Scan for the cell matching the given text and deliver its (X, Y) coordinate at center. 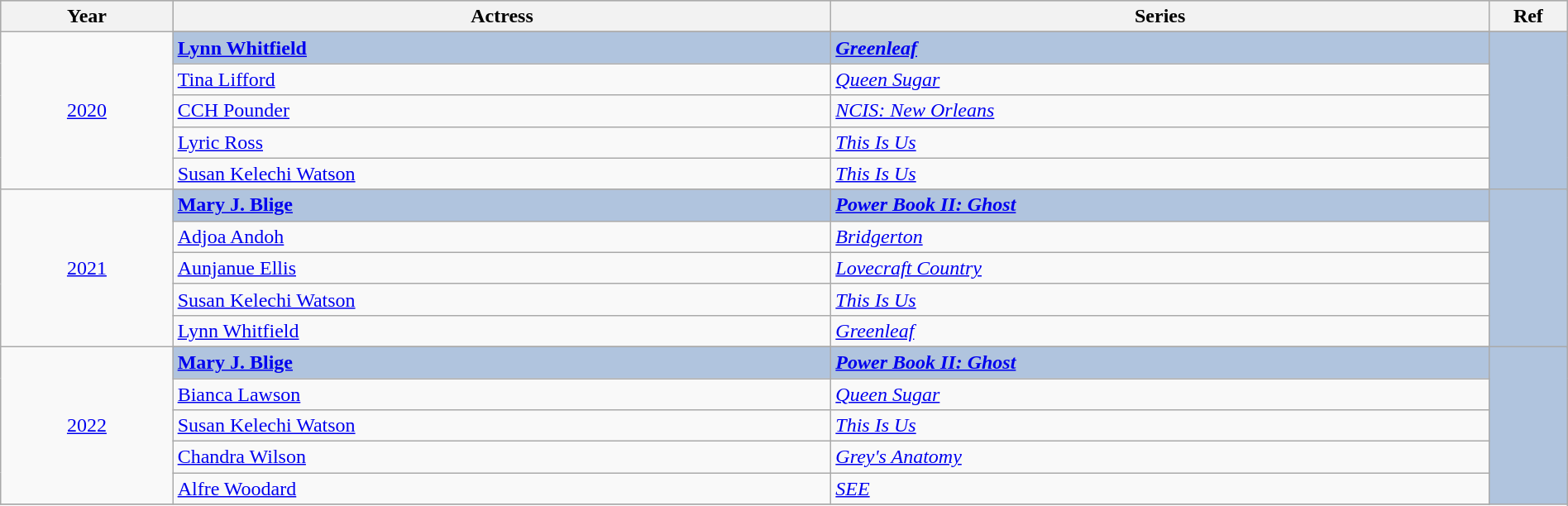
2022 (87, 425)
Chandra Wilson (502, 457)
2021 (87, 268)
Bridgerton (1160, 236)
SEE (1160, 489)
NCIS: New Orleans (1160, 111)
Lovecraft Country (1160, 268)
Year (87, 17)
Alfre Woodard (502, 489)
Bianca Lawson (502, 394)
Lyric Ross (502, 142)
Series (1160, 17)
Aunjanue Ellis (502, 268)
Tina Lifford (502, 79)
Adjoa Andoh (502, 236)
Ref (1528, 17)
2020 (87, 111)
Actress (502, 17)
CCH Pounder (502, 111)
Grey's Anatomy (1160, 457)
